Locate the cell with the specified text and output its [X, Y] center coordinate. 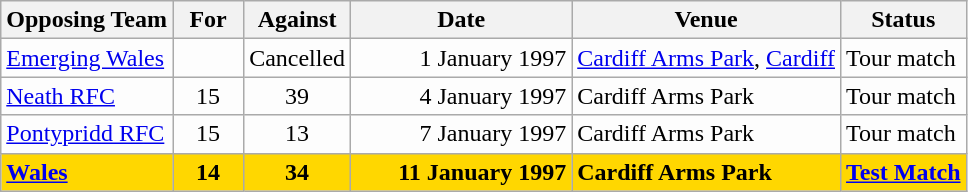
Cardiff Arms Park, Cardiff [706, 58]
4 January 1997 [462, 96]
Wales [87, 172]
Venue [706, 20]
1 January 1997 [462, 58]
34 [298, 172]
Pontypridd RFC [87, 134]
13 [298, 134]
39 [298, 96]
Neath RFC [87, 96]
Emerging Wales [87, 58]
14 [208, 172]
Date [462, 20]
Cancelled [298, 58]
Status [904, 20]
Against [298, 20]
Opposing Team [87, 20]
For [208, 20]
11 January 1997 [462, 172]
Test Match [904, 172]
7 January 1997 [462, 134]
